Detect which cell encompasses the target text, then output its (X, Y) center coordinate. 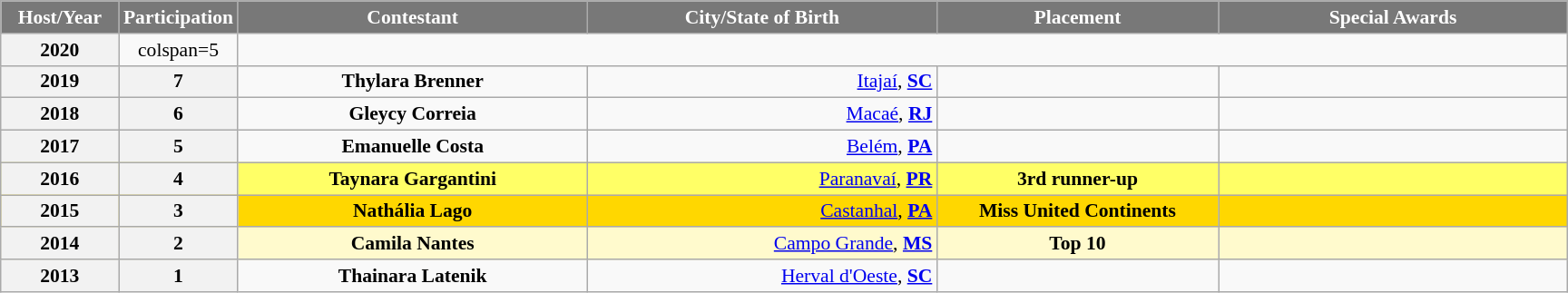
7 (178, 82)
Taynara Gargantini (412, 179)
Thainara Latenik (412, 276)
6 (178, 114)
2015 (60, 211)
5 (178, 147)
2 (178, 244)
colspan=5 (178, 50)
2019 (60, 82)
Nathália Lago (412, 211)
2013 (60, 276)
Camila Nantes (412, 244)
3 (178, 211)
Participation (178, 17)
Thylara Brenner (412, 82)
Special Awards (1392, 17)
1 (178, 276)
Gleycy Correia (412, 114)
Castanhal, PA (762, 211)
Herval d'Oeste, SC (762, 276)
Emanuelle Costa (412, 147)
City/State of Birth (762, 17)
Belém, PA (762, 147)
2020 (60, 50)
Top 10 (1077, 244)
2016 (60, 179)
Placement (1077, 17)
3rd runner-up (1077, 179)
Miss United Continents (1077, 211)
2017 (60, 147)
Campo Grande, MS (762, 244)
Itajaí, SC (762, 82)
2018 (60, 114)
4 (178, 179)
Contestant (412, 17)
2014 (60, 244)
Paranavaí, PR (762, 179)
Host/Year (60, 17)
Macaé, RJ (762, 114)
